Pinpoint the cell where the given text exists, returning its [X, Y] midpoint coordinate. 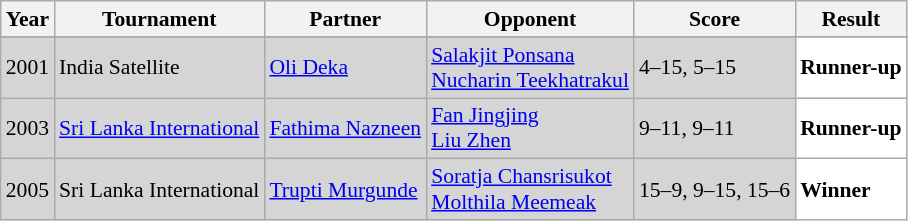
Salakjit Ponsana Nucharin Teekhatrakul [530, 68]
2005 [28, 190]
India Satellite [159, 68]
2003 [28, 128]
Tournament [159, 19]
Fan Jingjing Liu Zhen [530, 128]
4–15, 5–15 [714, 68]
Winner [850, 190]
Trupti Murgunde [345, 190]
Year [28, 19]
Partner [345, 19]
Opponent [530, 19]
Score [714, 19]
2001 [28, 68]
Oli Deka [345, 68]
Fathima Nazneen [345, 128]
15–9, 9–15, 15–6 [714, 190]
9–11, 9–11 [714, 128]
Soratja Chansrisukot Molthila Meemeak [530, 190]
Result [850, 19]
